Pinpoint the cell where the given text exists, returning its (x, y) midpoint coordinate. 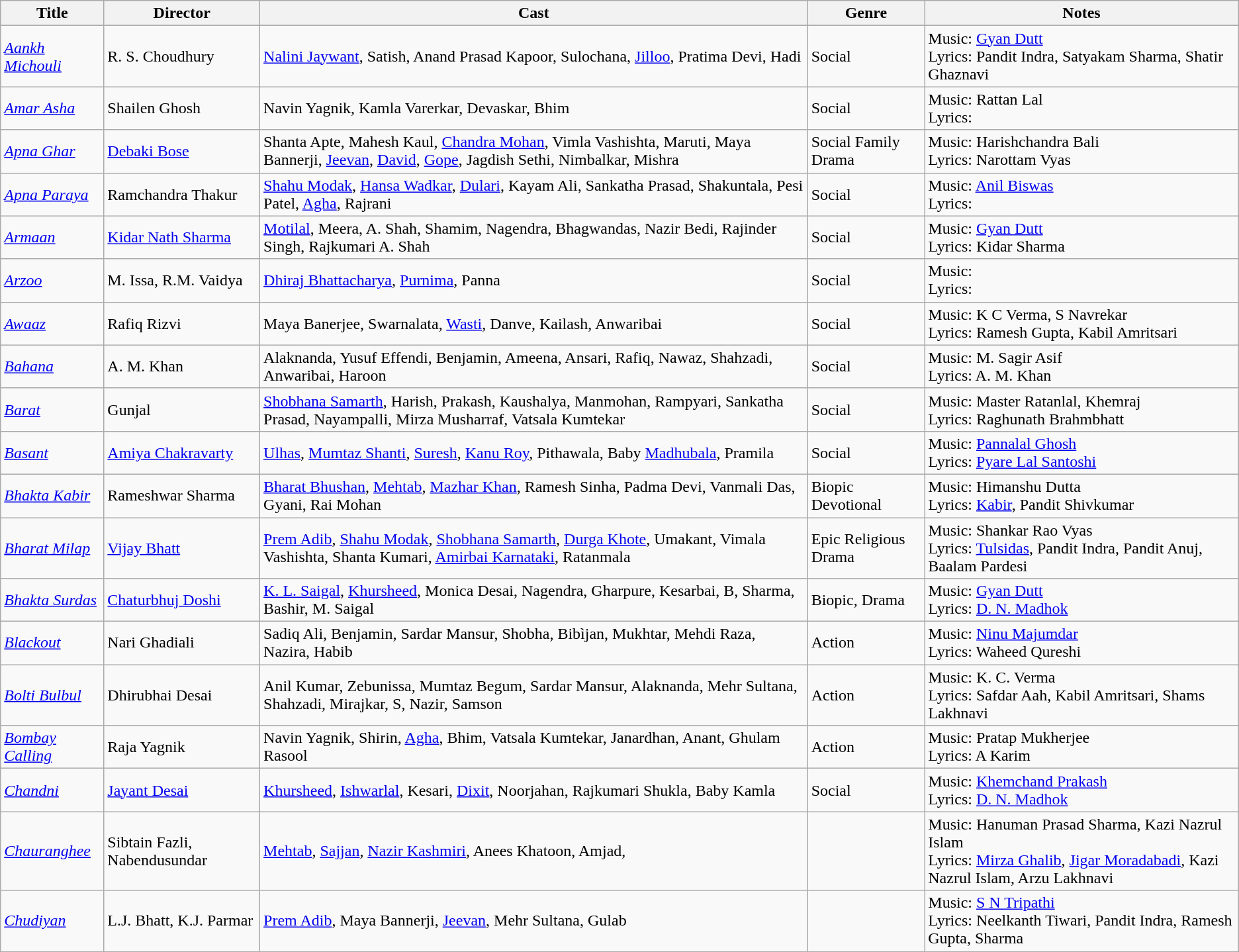
Music: Himanshu DuttaLyrics: Kabir, Pandit Shivkumar (1081, 495)
Sibtain Fazli, Nabendusundar (182, 851)
Khursheed, Ishwarlal, Kesari, Dixit, Noorjahan, Rajkumari Shukla, Baby Kamla (534, 790)
K. L. Saigal, Khursheed, Monica Desai, Nagendra, Gharpure, Kesarbai, B, Sharma, Bashir, M. Saigal (534, 600)
Music: M. Sagir AsifLyrics: A. M. Khan (1081, 367)
Anil Kumar, Zebunissa, Mumtaz Begum, Sardar Mansur, Alaknanda, Mehr Sultana, Shahzadi, Mirajkar, S, Nazir, Samson (534, 695)
Bharat Bhushan, Mehtab, Mazhar Khan, Ramesh Sinha, Padma Devi, Vanmali Das, Gyani, Rai Mohan (534, 495)
Apna Paraya (52, 195)
Music: Ninu MajumdarLyrics: Waheed Qureshi (1081, 643)
Music: Gyan DuttLyrics: Kidar Sharma (1081, 237)
Vijay Bhatt (182, 548)
Shahu Modak, Hansa Wadkar, Dulari, Kayam Ali, Sankatha Prasad, Shakuntala, Pesi Patel, Agha, Rajrani (534, 195)
Epic Religious Drama (866, 548)
R. S. Choudhury (182, 56)
Music: Hanuman Prasad Sharma, Kazi Nazrul IslamLyrics: Mirza Ghalib, Jigar Moradabadi, Kazi Nazrul Islam, Arzu Lakhnavi (1081, 851)
Shanta Apte, Mahesh Kaul, Chandra Mohan, Vimla Vashishta, Maruti, Maya Bannerji, Jeevan, David, Gope, Jagdish Sethi, Nimbalkar, Mishra (534, 151)
Shobhana Samarth, Harish, Prakash, Kaushalya, Manmohan, Rampyari, Sankatha Prasad, Nayampalli, Mirza Musharraf, Vatsala Kumtekar (534, 409)
Social Family Drama (866, 151)
Notes (1081, 13)
Music: Pratap MukherjeeLyrics: A Karim (1081, 747)
Music: K C Verma, S NavrekarLyrics: Ramesh Gupta, Kabil Amritsari (1081, 323)
Dhiraj Bhattacharya, Purnima, Panna (534, 281)
Bhakta Kabir (52, 495)
Genre (866, 13)
Jayant Desai (182, 790)
Biopic Devotional (866, 495)
Bolti Bulbul (52, 695)
Director (182, 13)
Maya Banerjee, Swarnalata, Wasti, Danve, Kailash, Anwaribai (534, 323)
Title (52, 13)
Bahana (52, 367)
Barat (52, 409)
Alaknanda, Yusuf Effendi, Benjamin, Ameena, Ansari, Rafiq, Nawaz, Shahzadi, Anwaribai, Haroon (534, 367)
Ulhas, Mumtaz Shanti, Suresh, Kanu Roy, Pithawala, Baby Madhubala, Pramila (534, 453)
Nalini Jaywant, Satish, Anand Prasad Kapoor, Sulochana, Jilloo, Pratima Devi, Hadi (534, 56)
L.J. Bhatt, K.J. Parmar (182, 921)
Music: Gyan DuttLyrics: D. N. Madhok (1081, 600)
A. M. Khan (182, 367)
Amar Asha (52, 109)
Music: Harishchandra BaliLyrics: Narottam Vyas (1081, 151)
Awaaz (52, 323)
Music: S N TripathiLyrics: Neelkanth Tiwari, Pandit Indra, Ramesh Gupta, Sharma (1081, 921)
Chauranghee (52, 851)
Music: Gyan DuttLyrics: Pandit Indra, Satyakam Sharma, Shatir Ghaznavi (1081, 56)
Chaturbhuj Doshi (182, 600)
Chudiyan (52, 921)
Biopic, Drama (866, 600)
Arzoo (52, 281)
Prem Adib, Maya Bannerji, Jeevan, Mehr Sultana, Gulab (534, 921)
Cast (534, 13)
Apna Ghar (52, 151)
Bharat Milap (52, 548)
Music: Shankar Rao VyasLyrics: Tulsidas, Pandit Indra, Pandit Anuj, Baalam Pardesi (1081, 548)
Debaki Bose (182, 151)
Gunjal (182, 409)
Bhakta Surdas (52, 600)
Music: K. C. VermaLyrics: Safdar Aah, Kabil Amritsari, Shams Lakhnavi (1081, 695)
Ramchandra Thakur (182, 195)
Amiya Chakravarty (182, 453)
Navin Yagnik, Shirin, Agha, Bhim, Vatsala Kumtekar, Janardhan, Anant, Ghulam Rasool (534, 747)
Sadiq Ali, Benjamin, Sardar Mansur, Shobha, Bibìjan, Mukhtar, Mehdi Raza, Nazira, Habib (534, 643)
Music: Master Ratanlal, KhemrajLyrics: Raghunath Brahmbhatt (1081, 409)
Blackout (52, 643)
Rafiq Rizvi (182, 323)
Motilal, Meera, A. Shah, Shamim, Nagendra, Bhagwandas, Nazir Bedi, Rajinder Singh, Rajkumari A. Shah (534, 237)
Shailen Ghosh (182, 109)
Music: Khemchand PrakashLyrics: D. N. Madhok (1081, 790)
Mehtab, Sajjan, Nazir Kashmiri, Anees Khatoon, Amjad, (534, 851)
Bombay Calling (52, 747)
Prem Adib, Shahu Modak, Shobhana Samarth, Durga Khote, Umakant, Vimala Vashishta, Shanta Kumari, Amirbai Karnataki, Ratanmala (534, 548)
Music: Pannalal GhoshLyrics: Pyare Lal Santoshi (1081, 453)
M. Issa, R.M. Vaidya (182, 281)
Music: Rattan LalLyrics: (1081, 109)
Aankh Michouli (52, 56)
Kidar Nath Sharma (182, 237)
Music: Lyrics: (1081, 281)
Rameshwar Sharma (182, 495)
Music: Anil BiswasLyrics: (1081, 195)
Basant (52, 453)
Chandni (52, 790)
Armaan (52, 237)
Raja Yagnik (182, 747)
Navin Yagnik, Kamla Varerkar, Devaskar, Bhim (534, 109)
Nari Ghadiali (182, 643)
Dhirubhai Desai (182, 695)
